From the cell containing the given text, extract its center point as (X, Y) coordinate. 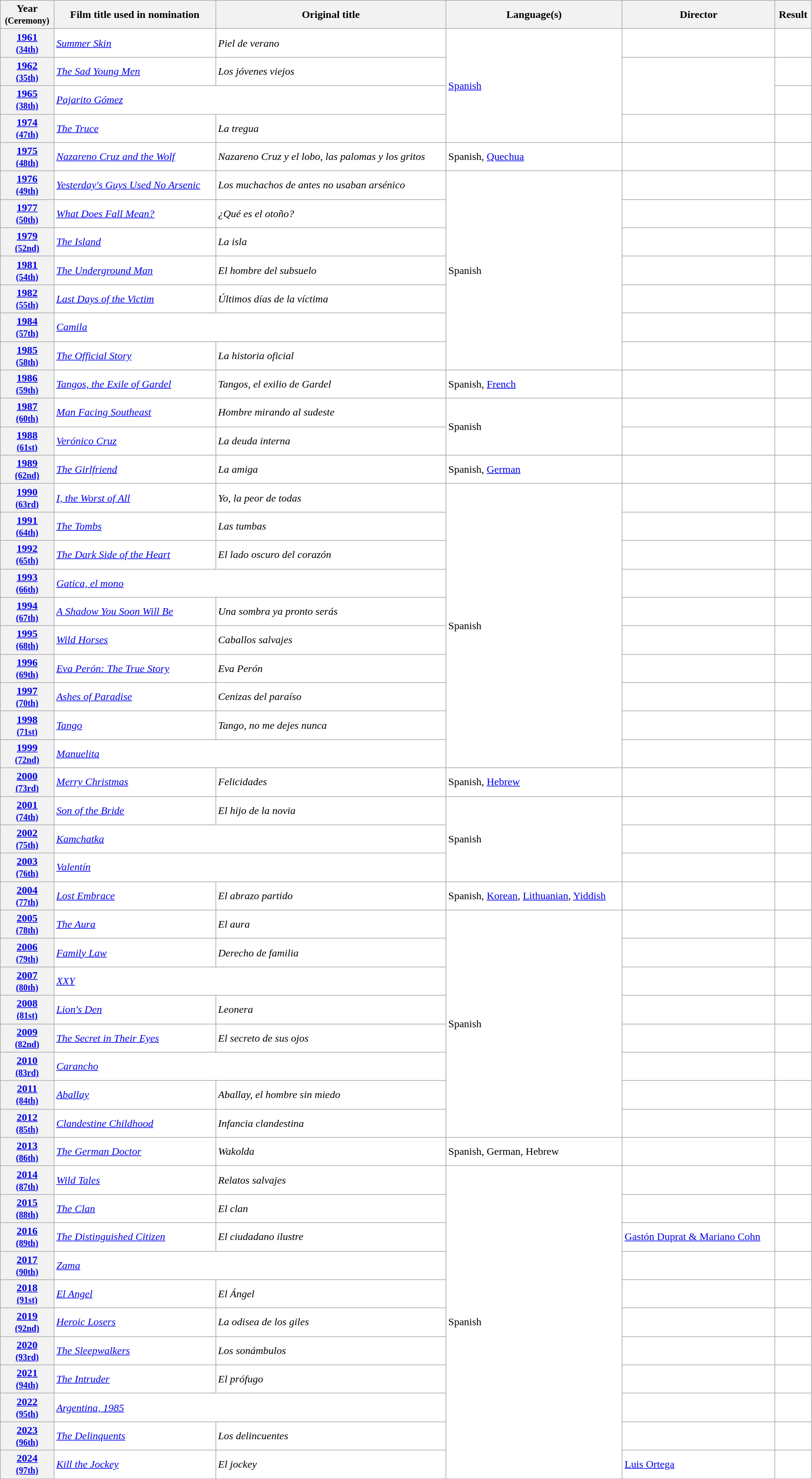
Year(Ceremony) (27, 15)
Spanish, Hebrew (534, 782)
2001(74th) (27, 810)
El ciudadano ilustre (331, 1237)
2004(77th) (27, 896)
Man Facing Southeast (135, 412)
La historia oficial (331, 356)
Derecho de familia (331, 953)
La odisea de los giles (331, 1322)
1999(72nd) (27, 753)
2003(76th) (27, 868)
1988(61st) (27, 441)
Manuelita (250, 753)
La tregua (331, 128)
1998(71st) (27, 725)
The Tombs (135, 526)
The Underground Man (135, 270)
2005(78th) (27, 925)
Aballay, el hombre sin miedo (331, 1095)
The Intruder (135, 1379)
Clandestine Childhood (135, 1123)
2016(89th) (27, 1237)
1962(35th) (27, 72)
1984(57th) (27, 327)
2017(90th) (27, 1265)
Wild Horses (135, 640)
Spanish, French (534, 384)
Luis Ortega (699, 1465)
Gatica, el mono (250, 583)
1992(65th) (27, 555)
Cenizas del paraíso (331, 696)
1987(60th) (27, 412)
La deuda interna (331, 441)
A Shadow You Soon Will Be (135, 612)
El Ángel (331, 1294)
The Clan (135, 1209)
Kill the Jockey (135, 1465)
2019(92nd) (27, 1322)
Las tumbas (331, 526)
Lion's Den (135, 1009)
1985(58th) (27, 356)
El secreto de sus ojos (331, 1038)
1989(62nd) (27, 469)
1982(55th) (27, 299)
1996(69th) (27, 668)
Camila (250, 327)
1965(38th) (27, 100)
2011(84th) (27, 1095)
Spanish, German (534, 469)
Verónico Cruz (135, 441)
Son of the Bride (135, 810)
Aballay (135, 1095)
Director (699, 15)
1977(50th) (27, 213)
Carancho (250, 1066)
Hombre mirando al sudeste (331, 412)
Nazareno Cruz and the Wolf (135, 156)
XXY (250, 981)
1981(54th) (27, 270)
Últimos días de la víctima (331, 299)
El prófugo (331, 1379)
Zama (250, 1265)
2023(96th) (27, 1436)
1990(63rd) (27, 498)
Los muchachos de antes no usaban arsénico (331, 185)
Kamchatka (250, 839)
Spanish, German, Hebrew (534, 1152)
Spanish, Korean, Lithuanian, Yiddish (534, 896)
Result (793, 15)
Film title used in nomination (135, 15)
Eva Perón: The True Story (135, 668)
Argentina, 1985 (250, 1408)
2009(82nd) (27, 1038)
The Sad Young Men (135, 72)
Original title (331, 15)
Heroic Losers (135, 1322)
1986(59th) (27, 384)
Los jóvenes viejos (331, 72)
El clan (331, 1209)
Una sombra ya pronto serás (331, 612)
Ashes of Paradise (135, 696)
The Distinguished Citizen (135, 1237)
What Does Fall Mean? (135, 213)
Pajarito Gómez (250, 100)
Infancia clandestina (331, 1123)
The Girlfriend (135, 469)
1975(48th) (27, 156)
Los sonámbulos (331, 1351)
Eva Perón (331, 668)
2021(94th) (27, 1379)
El jockey (331, 1465)
2013(86th) (27, 1152)
Last Days of the Victim (135, 299)
Tango (135, 725)
Yo, la peor de todas (331, 498)
Family Law (135, 953)
I, the Worst of All (135, 498)
El hijo de la novia (331, 810)
1997(70th) (27, 696)
2006(79th) (27, 953)
1995(68th) (27, 640)
El lado oscuro del corazón (331, 555)
2000(73rd) (27, 782)
The Aura (135, 925)
2007(80th) (27, 981)
The Dark Side of the Heart (135, 555)
2020(93rd) (27, 1351)
Yesterday's Guys Used No Arsenic (135, 185)
Tangos, the Exile of Gardel (135, 384)
2010(83rd) (27, 1066)
Piel de verano (331, 43)
Los delincuentes (331, 1436)
Gastón Duprat & Mariano Cohn (699, 1237)
Felicidades (331, 782)
1961(34th) (27, 43)
2024(97th) (27, 1465)
Relatos salvajes (331, 1180)
The Delinquents (135, 1436)
Spanish, Quechua (534, 156)
1979(52nd) (27, 242)
1974(47th) (27, 128)
Tango, no me dejes nunca (331, 725)
2012(85th) (27, 1123)
El hombre del subsuelo (331, 270)
The German Doctor (135, 1152)
1993(66th) (27, 583)
Summer Skin (135, 43)
The Truce (135, 128)
Merry Christmas (135, 782)
El Angel (135, 1294)
1991(64th) (27, 526)
Wild Tales (135, 1180)
Lost Embrace (135, 896)
Wakolda (331, 1152)
The Official Story (135, 356)
La amiga (331, 469)
1994(67th) (27, 612)
¿Qué es el otoño? (331, 213)
Leonera (331, 1009)
The Sleepwalkers (135, 1351)
2018(91st) (27, 1294)
2014(87th) (27, 1180)
2022(95th) (27, 1408)
1976(49th) (27, 185)
The Island (135, 242)
2015(88th) (27, 1209)
Nazareno Cruz y el lobo, las palomas y los gritos (331, 156)
The Secret in Their Eyes (135, 1038)
Language(s) (534, 15)
Tangos, el exilio de Gardel (331, 384)
2002(75th) (27, 839)
2008(81st) (27, 1009)
El aura (331, 925)
Caballos salvajes (331, 640)
Valentín (250, 868)
La isla (331, 242)
El abrazo partido (331, 896)
